From the cell containing the given text, extract its center point as [x, y] coordinate. 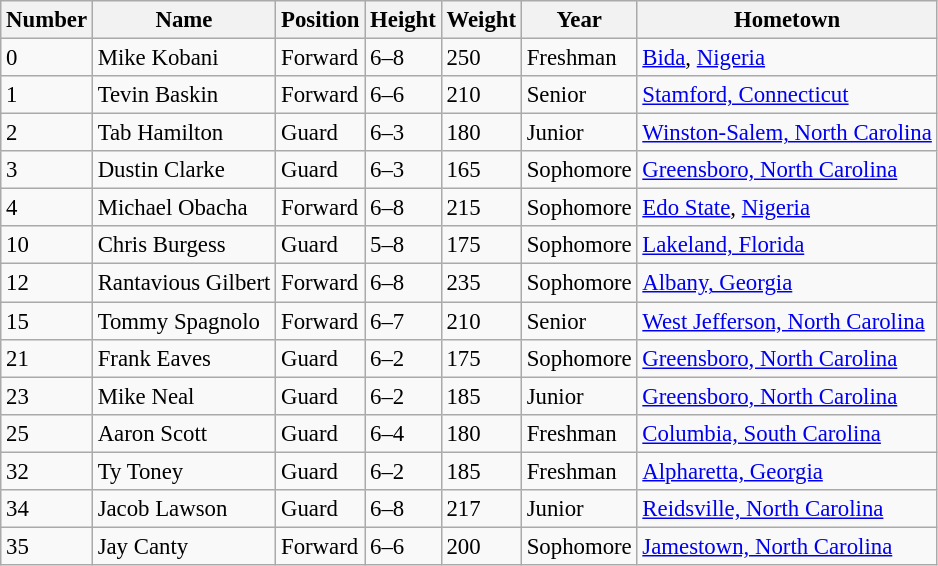
3 [47, 170]
Jacob Lawson [184, 509]
Bida, Nigeria [787, 58]
Number [47, 20]
5–8 [403, 245]
Hometown [787, 20]
Aaron Scott [184, 433]
Dustin Clarke [184, 170]
4 [47, 208]
250 [481, 58]
215 [481, 208]
Jamestown, North Carolina [787, 546]
Position [320, 20]
Mike Kobani [184, 58]
15 [47, 321]
32 [47, 471]
Year [579, 20]
West Jefferson, North Carolina [787, 321]
Mike Neal [184, 396]
Chris Burgess [184, 245]
Winston-Salem, North Carolina [787, 133]
12 [47, 283]
Reidsville, North Carolina [787, 509]
Tevin Baskin [184, 95]
1 [47, 95]
Edo State, Nigeria [787, 208]
Name [184, 20]
Rantavious Gilbert [184, 283]
217 [481, 509]
Tab Hamilton [184, 133]
6–7 [403, 321]
200 [481, 546]
Michael Obacha [184, 208]
2 [47, 133]
Tommy Spagnolo [184, 321]
Albany, Georgia [787, 283]
Frank Eaves [184, 358]
Columbia, South Carolina [787, 433]
235 [481, 283]
Stamford, Connecticut [787, 95]
Jay Canty [184, 546]
21 [47, 358]
Weight [481, 20]
34 [47, 509]
Ty Toney [184, 471]
Alpharetta, Georgia [787, 471]
35 [47, 546]
6–4 [403, 433]
25 [47, 433]
165 [481, 170]
Height [403, 20]
23 [47, 396]
Lakeland, Florida [787, 245]
0 [47, 58]
10 [47, 245]
